Determine the [x, y] coordinate at the center of the cell enclosing the given text.  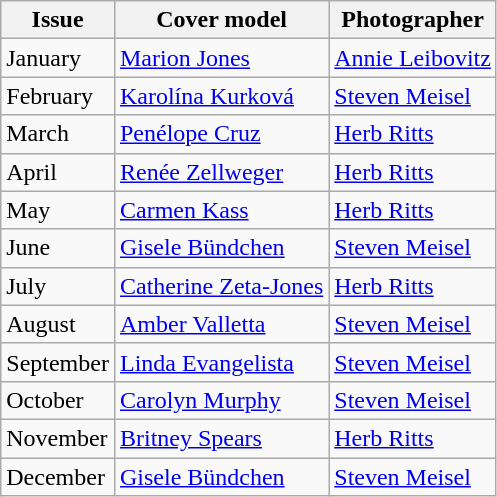
May [58, 210]
June [58, 248]
October [58, 400]
Renée Zellweger [221, 172]
April [58, 172]
Carmen Kass [221, 210]
December [58, 477]
Catherine Zeta-Jones [221, 286]
Penélope Cruz [221, 134]
Marion Jones [221, 58]
Britney Spears [221, 438]
Photographer [413, 20]
February [58, 96]
January [58, 58]
Amber Valletta [221, 324]
Cover model [221, 20]
September [58, 362]
July [58, 286]
Annie Leibovitz [413, 58]
November [58, 438]
August [58, 324]
Linda Evangelista [221, 362]
March [58, 134]
Carolyn Murphy [221, 400]
Issue [58, 20]
Karolína Kurková [221, 96]
